Extract the [x, y] coordinate from the center of the cell holding the provided text.  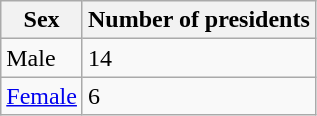
Female [42, 96]
Number of presidents [198, 20]
14 [198, 58]
Sex [42, 20]
Male [42, 58]
6 [198, 96]
